Search for the cell housing the specified text and yield its [x, y] center coordinate. 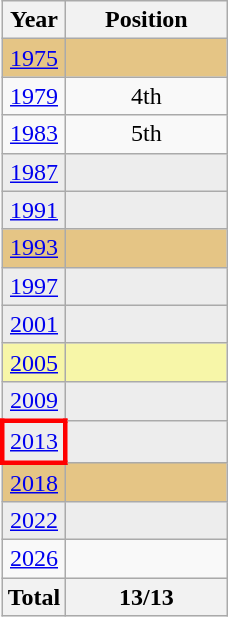
2026 [34, 559]
1991 [34, 210]
2001 [34, 324]
2018 [34, 482]
1975 [34, 58]
5th [146, 134]
2022 [34, 521]
1979 [34, 96]
2009 [34, 401]
Position [146, 20]
2005 [34, 362]
1993 [34, 248]
Total [34, 597]
1987 [34, 172]
13/13 [146, 597]
Year [34, 20]
4th [146, 96]
1983 [34, 134]
2013 [34, 442]
1997 [34, 286]
